From the cell containing the given text, extract its center point as (X, Y) coordinate. 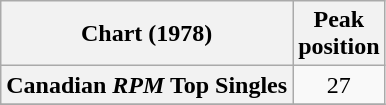
Chart (1978) (147, 34)
Peakposition (339, 34)
Canadian RPM Top Singles (147, 85)
27 (339, 85)
